Return the (x, y) coordinate for the center point of the cell that contains the specified text.  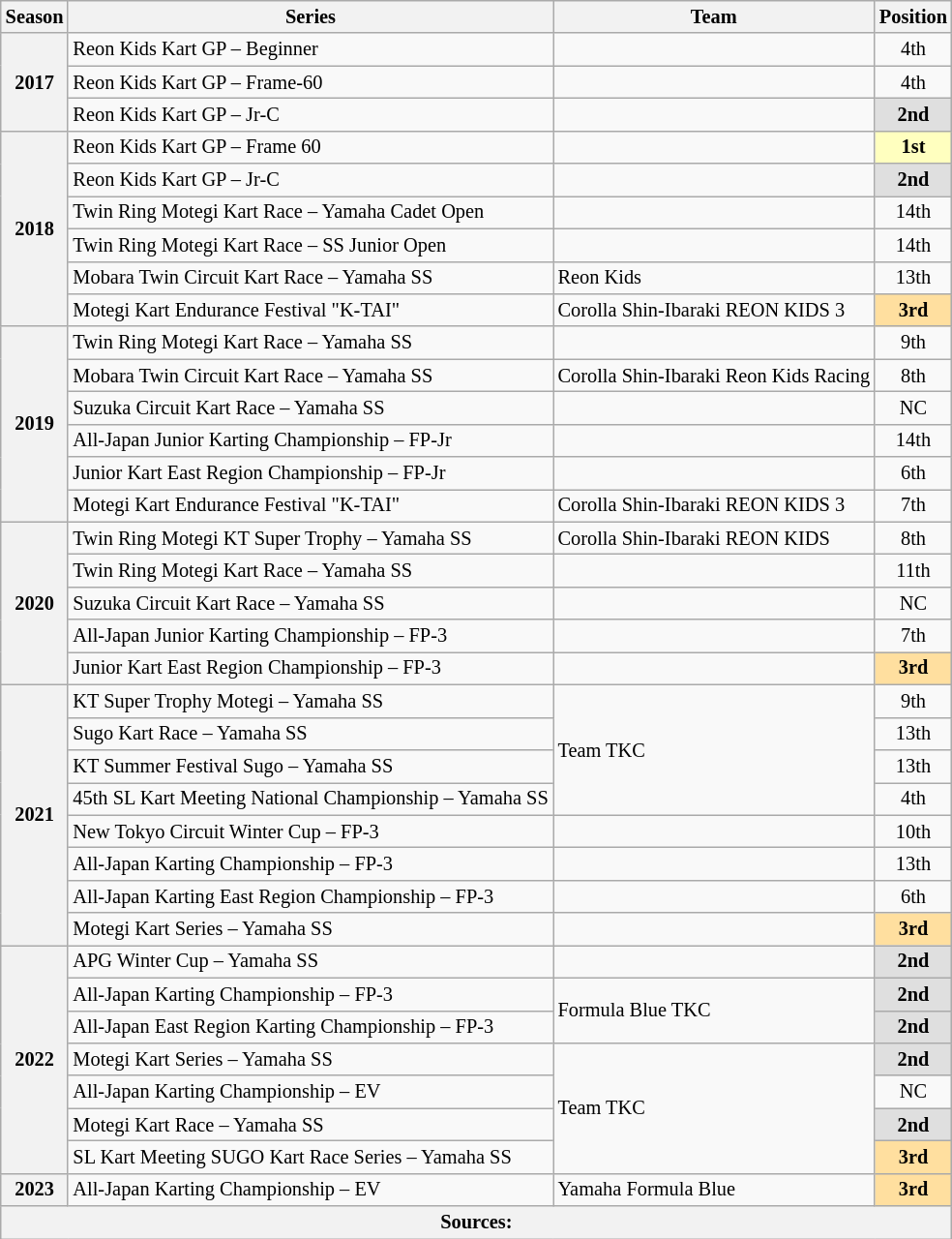
Junior Kart East Region Championship – FP-Jr (310, 473)
Sources: (476, 1223)
New Tokyo Circuit Winter Cup – FP-3 (310, 831)
2020 (35, 603)
Reon Kids (714, 278)
KT Summer Festival Sugo – Yamaha SS (310, 766)
Team (714, 16)
Reon Kids Kart GP – Beginner (310, 49)
Twin Ring Motegi KT Super Trophy – Yamaha SS (310, 538)
Reon Kids Kart GP – Frame-60 (310, 82)
All-Japan Junior Karting Championship – FP-3 (310, 636)
All-Japan Karting East Region Championship – FP-3 (310, 896)
2017 (35, 81)
2021 (35, 815)
11th (913, 570)
Formula Blue TKC (714, 1011)
2018 (35, 228)
Position (913, 16)
Motegi Kart Race – Yamaha SS (310, 1125)
KT Super Trophy Motegi – Yamaha SS (310, 701)
APG Winter Cup – Yamaha SS (310, 961)
Sugo Kart Race – Yamaha SS (310, 734)
45th SL Kart Meeting National Championship – Yamaha SS (310, 799)
All-Japan Junior Karting Championship – FP-Jr (310, 440)
Corolla Shin-Ibaraki REON KIDS (714, 538)
SL Kart Meeting SUGO Kart Race Series – Yamaha SS (310, 1157)
Series (310, 16)
2019 (35, 424)
2023 (35, 1190)
Season (35, 16)
Corolla Shin-Ibaraki Reon Kids Racing (714, 376)
2022 (35, 1059)
Junior Kart East Region Championship – FP-3 (310, 668)
Yamaha Formula Blue (714, 1190)
1st (913, 147)
Twin Ring Motegi Kart Race – SS Junior Open (310, 245)
Reon Kids Kart GP – Frame 60 (310, 147)
10th (913, 831)
Twin Ring Motegi Kart Race – Yamaha Cadet Open (310, 212)
All-Japan East Region Karting Championship – FP-3 (310, 1027)
